Locate the cell with the specified text and output its (x, y) center coordinate. 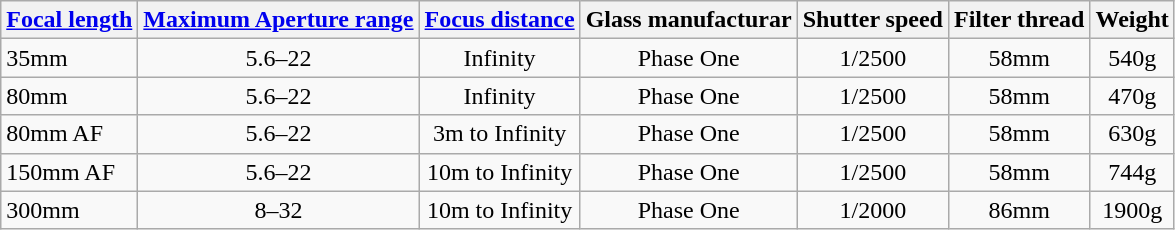
3m to Infinity (500, 134)
Focus distance (500, 20)
Maximum Aperture range (278, 20)
80mm (70, 96)
540g (1132, 58)
630g (1132, 134)
Shutter speed (872, 20)
150mm AF (70, 172)
35mm (70, 58)
Filter thread (1018, 20)
Focal length (70, 20)
1900g (1132, 210)
1/2000 (872, 210)
Weight (1132, 20)
744g (1132, 172)
80mm AF (70, 134)
470g (1132, 96)
300mm (70, 210)
Glass manufacturar (688, 20)
86mm (1018, 210)
8–32 (278, 210)
